Extract the (X, Y) coordinate from the center of the cell holding the provided text.  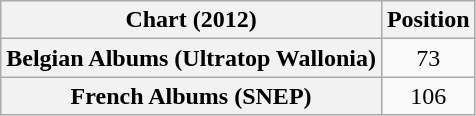
Position (428, 20)
73 (428, 58)
Belgian Albums (Ultratop Wallonia) (192, 58)
Chart (2012) (192, 20)
106 (428, 96)
French Albums (SNEP) (192, 96)
